Return the (X, Y) coordinate for the center point of the cell that contains the specified text.  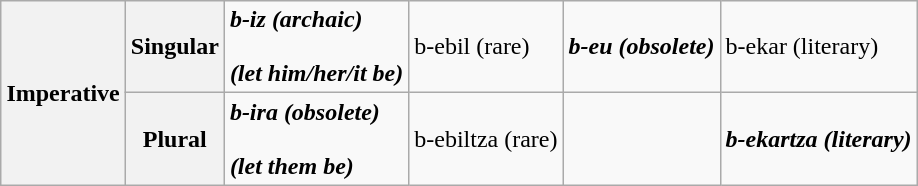
Imperative (63, 93)
b-iz (archaic)(let him/her/it be) (316, 47)
b-ekartza (literary) (818, 139)
b-ira (obsolete)(let them be) (316, 139)
Singular (174, 47)
b-ebiltza (rare) (486, 139)
Plural (174, 139)
b-ekar (literary) (818, 47)
b-eu (obsolete) (642, 47)
b-ebil (rare) (486, 47)
